Pinpoint the cell where the given text exists, returning its [X, Y] midpoint coordinate. 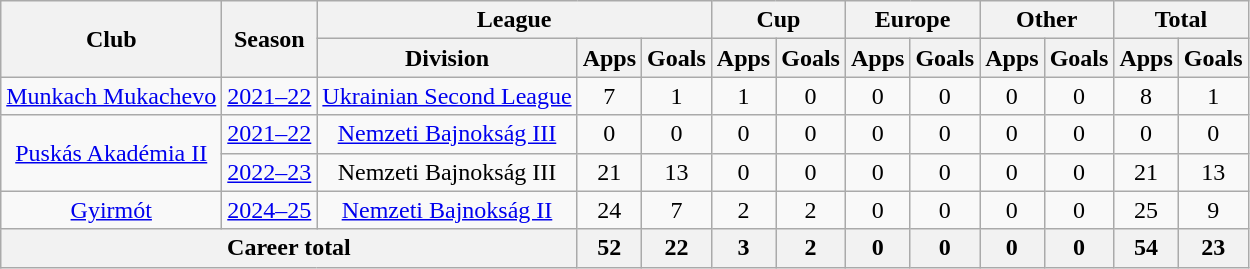
Gyirmót [112, 210]
Nemzeti Bajnokság II [447, 210]
54 [1146, 248]
Ukrainian Second League [447, 96]
Division [447, 58]
24 [609, 210]
Total [1181, 20]
22 [677, 248]
23 [1213, 248]
Munkach Mukachevo [112, 96]
9 [1213, 210]
2024–25 [270, 210]
Puskás Akadémia II [112, 153]
Cup [778, 20]
25 [1146, 210]
Career total [289, 248]
2022–23 [270, 172]
3 [743, 248]
8 [1146, 96]
Europe [912, 20]
Other [1047, 20]
52 [609, 248]
Season [270, 39]
Club [112, 39]
League [514, 20]
